Scan for the cell matching the given text and deliver its [x, y] coordinate at center. 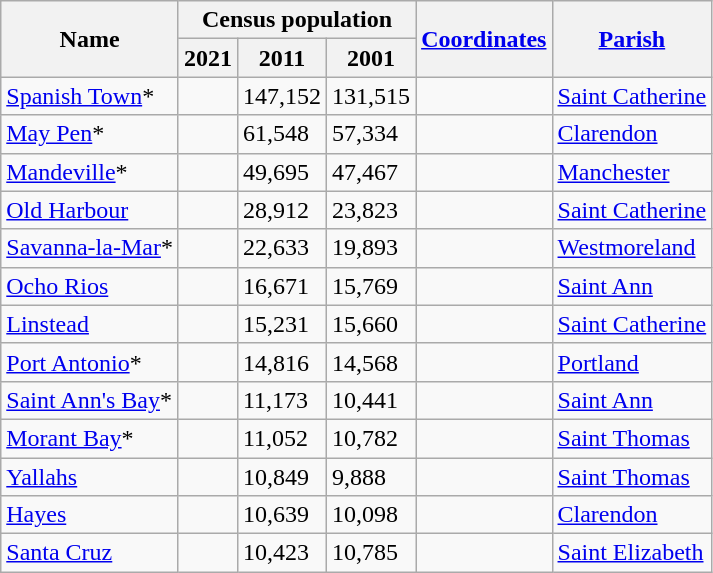
23,823 [372, 210]
11,052 [282, 438]
131,515 [372, 96]
9,888 [372, 477]
11,173 [282, 400]
Name [90, 39]
10,441 [372, 400]
Santa Cruz [90, 553]
Morant Bay* [90, 438]
2021 [208, 58]
147,152 [282, 96]
Census population [296, 20]
47,467 [372, 172]
15,660 [372, 324]
10,782 [372, 438]
10,639 [282, 515]
28,912 [282, 210]
19,893 [372, 248]
Parish [632, 39]
15,769 [372, 286]
10,098 [372, 515]
61,548 [282, 134]
14,816 [282, 362]
Manchester [632, 172]
Spanish Town* [90, 96]
Portland [632, 362]
Coordinates [484, 39]
49,695 [282, 172]
10,785 [372, 553]
May Pen* [90, 134]
2001 [372, 58]
Ocho Rios [90, 286]
Saint Ann's Bay* [90, 400]
10,849 [282, 477]
Mandeville* [90, 172]
14,568 [372, 362]
16,671 [282, 286]
Port Antonio* [90, 362]
Hayes [90, 515]
Yallahs [90, 477]
15,231 [282, 324]
57,334 [372, 134]
22,633 [282, 248]
Old Harbour [90, 210]
Westmoreland [632, 248]
Linstead [90, 324]
Savanna-la-Mar* [90, 248]
10,423 [282, 553]
2011 [282, 58]
Saint Elizabeth [632, 553]
